Search for the cell housing the specified text and yield its [X, Y] center coordinate. 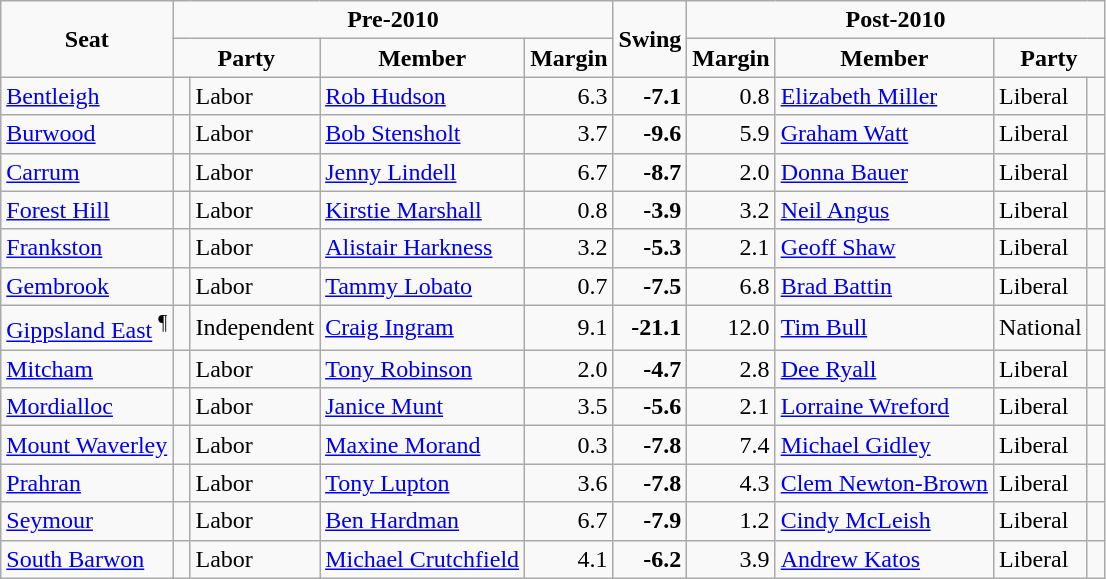
Jenny Lindell [422, 172]
Rob Hudson [422, 96]
6.3 [569, 96]
Gembrook [87, 286]
Tammy Lobato [422, 286]
Burwood [87, 134]
Mitcham [87, 369]
-6.2 [650, 559]
7.4 [731, 445]
Bentleigh [87, 96]
3.9 [731, 559]
-7.5 [650, 286]
-4.7 [650, 369]
Tony Lupton [422, 483]
Seymour [87, 521]
Mordialloc [87, 407]
Tim Bull [884, 328]
-8.7 [650, 172]
Craig Ingram [422, 328]
3.5 [569, 407]
Swing [650, 39]
Neil Angus [884, 210]
-3.9 [650, 210]
Cindy McLeish [884, 521]
Maxine Morand [422, 445]
Ben Hardman [422, 521]
Donna Bauer [884, 172]
Janice Munt [422, 407]
Michael Crutchfield [422, 559]
Elizabeth Miller [884, 96]
Alistair Harkness [422, 248]
Bob Stensholt [422, 134]
Carrum [87, 172]
-21.1 [650, 328]
12.0 [731, 328]
Andrew Katos [884, 559]
5.9 [731, 134]
Independent [255, 328]
-5.6 [650, 407]
Michael Gidley [884, 445]
3.7 [569, 134]
-7.1 [650, 96]
Forest Hill [87, 210]
Geoff Shaw [884, 248]
6.8 [731, 286]
Brad Battin [884, 286]
Lorraine Wreford [884, 407]
Dee Ryall [884, 369]
0.3 [569, 445]
Tony Robinson [422, 369]
4.3 [731, 483]
Pre-2010 [393, 20]
-7.9 [650, 521]
Gippsland East ¶ [87, 328]
9.1 [569, 328]
2.8 [731, 369]
-9.6 [650, 134]
Seat [87, 39]
-5.3 [650, 248]
Post-2010 [896, 20]
1.2 [731, 521]
Mount Waverley [87, 445]
Frankston [87, 248]
0.7 [569, 286]
4.1 [569, 559]
Prahran [87, 483]
Kirstie Marshall [422, 210]
Graham Watt [884, 134]
South Barwon [87, 559]
Clem Newton-Brown [884, 483]
National [1041, 328]
3.6 [569, 483]
